Pinpoint the cell where the given text exists, returning its (x, y) midpoint coordinate. 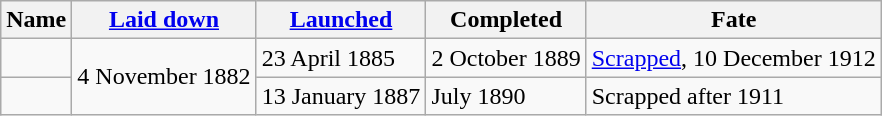
Completed (506, 20)
4 November 1882 (164, 77)
Laid down (164, 20)
Scrapped after 1911 (734, 96)
2 October 1889 (506, 58)
Launched (341, 20)
Fate (734, 20)
Name (36, 20)
13 January 1887 (341, 96)
Scrapped, 10 December 1912 (734, 58)
July 1890 (506, 96)
23 April 1885 (341, 58)
